Locate the cell with the specified text and output its [X, Y] center coordinate. 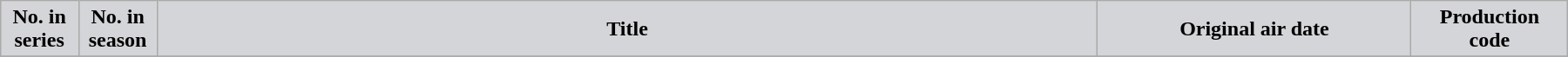
Productioncode [1490, 29]
Title [627, 29]
Original air date [1254, 29]
No. inseason [118, 29]
No. inseries [39, 29]
